Capture the cell that displays the provided text and extract its (x, y) central coordinate. 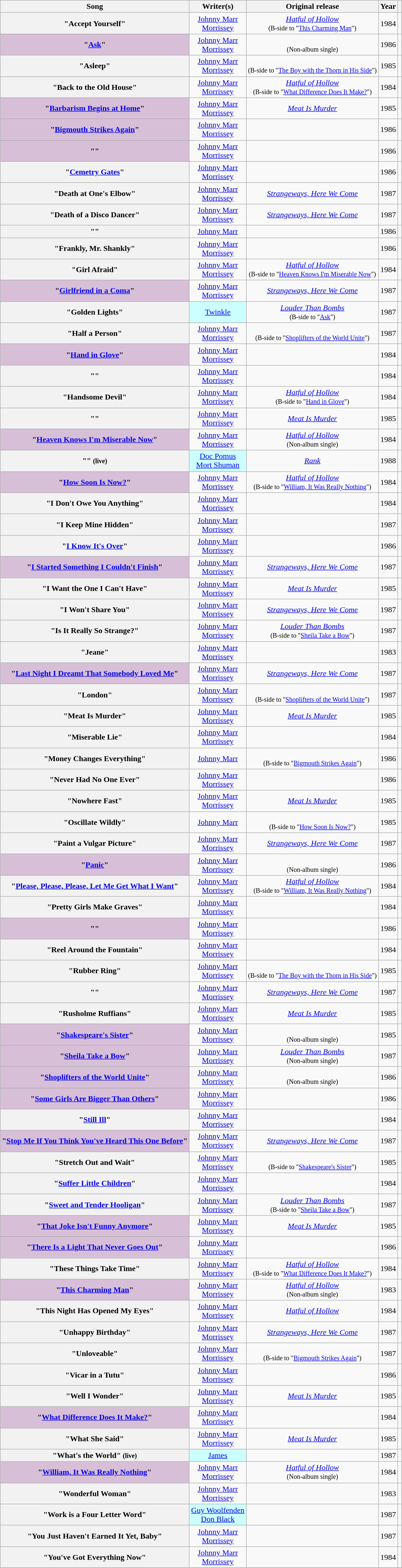
Guy WoolfendenDon Black (218, 1514)
(B-side to "Shakespeare's Sister") (313, 1162)
"Shoplifters of the World Unite" (95, 1077)
(B-side to "How Soon Is Now?") (313, 822)
"What She Said" (95, 1439)
"Hand in Glove" (95, 355)
"I Started Something I Couldn't Finish" (95, 567)
"Oscillate Wildly" (95, 822)
"Paint a Vulgar Picture" (95, 843)
"Vicar in a Tutu" (95, 1375)
Hatful of Hollow (313, 1311)
"Accept Yourself" (95, 24)
"Never Had No One Ever" (95, 779)
"Well I Wonder" (95, 1396)
"I Know It's Over" (95, 546)
"Sheila Take a Bow" (95, 1056)
"Sweet and Tender Hooligan" (95, 1205)
"You Just Haven't Earned It Yet, Baby" (95, 1536)
"Money Changes Everything" (95, 759)
"London" (95, 694)
"There Is a Light That Never Goes Out" (95, 1247)
"Stop Me If You Think You've Heard This One Before" (95, 1141)
"Frankly, Mr. Shankly" (95, 248)
"Bigmouth Strikes Again" (95, 129)
Year (388, 7)
"Half a Person" (95, 333)
"Heaven Knows I'm Miserable Now" (95, 440)
Doc PomusMort Shuman (218, 461)
Original release (313, 7)
Rank (313, 461)
"Cemetry Gates" (95, 172)
"Pretty Girls Make Graves" (95, 907)
"Miserable Lie" (95, 737)
"I Won't Share You" (95, 610)
"Jeane" (95, 652)
"" (live) (95, 461)
Twinkle (218, 312)
"Shakespeare's Sister" (95, 1035)
"Asleep" (95, 66)
"Ask" (95, 44)
Song (95, 7)
"That Joke Isn't Funny Anymore" (95, 1226)
"Reel Around the Fountain" (95, 950)
"I Don't Owe You Anything" (95, 503)
"Girlfriend in a Coma" (95, 291)
"Rubber Ring" (95, 971)
"Handsome Devil" (95, 397)
1988 (388, 461)
"I Keep Mine Hidden" (95, 525)
"Last Night I Dreamt That Somebody Loved Me" (95, 674)
"These Things Take Time" (95, 1268)
Hatful of Hollow(B-side to "Hand in Glove") (313, 397)
"William, It Was Really Nothing" (95, 1472)
"Please, Please, Please, Let Me Get What I Want" (95, 886)
"Suffer Little Children" (95, 1183)
"This Charming Man" (95, 1290)
Louder Than Bombs(Non-album single) (313, 1056)
"Barbarism Begins at Home" (95, 108)
"Girl Afraid" (95, 270)
"Some Girls Are Bigger Than Others" (95, 1098)
Hatful of Hollow(B-side to "Heaven Knows I'm Miserable Now") (313, 270)
"What Difference Does It Make?" (95, 1417)
"I Want the One I Can't Have" (95, 588)
"Nowhere Fast" (95, 801)
"Still Ill" (95, 1120)
Hatful of Hollow(B-side to "This Charming Man") (313, 24)
"Meat Is Murder" (95, 716)
"Panic" (95, 864)
"Unhappy Birthday" (95, 1332)
"Unloveable" (95, 1354)
"Wonderful Woman" (95, 1494)
Writer(s) (218, 7)
"How Soon Is Now?" (95, 482)
Louder Than Bombs(B-side to "Ask") (313, 312)
"Death at One's Elbow" (95, 193)
"This Night Has Opened My Eyes" (95, 1311)
"Is It Really So Strange?" (95, 631)
"Stretch Out and Wait" (95, 1162)
"Rusholme Ruffians" (95, 1013)
"Death of a Disco Dancer" (95, 214)
"Work is a Four Letter Word" (95, 1514)
"You've Got Everything Now" (95, 1557)
"Back to the Old House" (95, 87)
"What's the World" (live) (95, 1455)
"Golden Lights" (95, 312)
James (218, 1455)
